Pinpoint the cell where the given text exists, returning its (X, Y) midpoint coordinate. 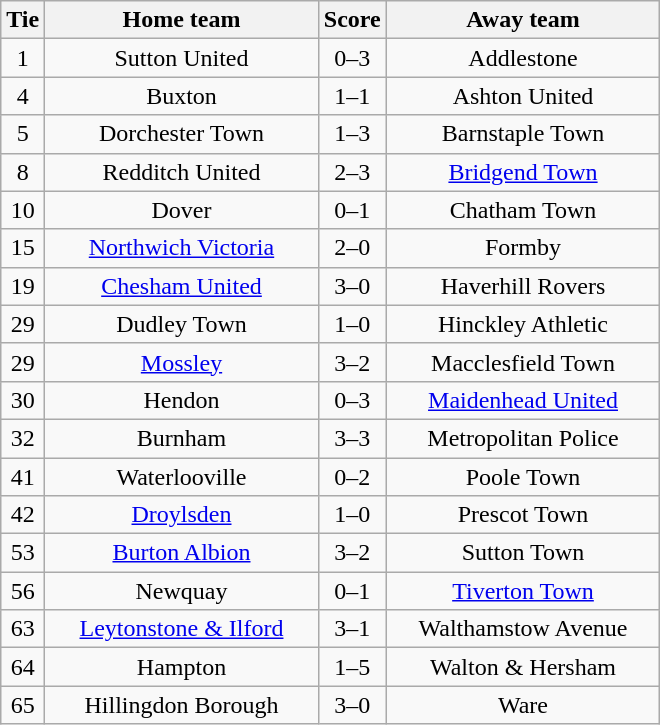
Hinckley Athletic (523, 324)
Mossley (182, 362)
Hillingdon Borough (182, 705)
Score (352, 20)
Burnham (182, 438)
Northwich Victoria (182, 248)
Home team (182, 20)
8 (23, 172)
15 (23, 248)
Walton & Hersham (523, 667)
41 (23, 477)
Redditch United (182, 172)
Hampton (182, 667)
Walthamstow Avenue (523, 629)
Chatham Town (523, 210)
Dorchester Town (182, 134)
Leytonstone & Ilford (182, 629)
64 (23, 667)
Maidenhead United (523, 400)
Chesham United (182, 286)
3–3 (352, 438)
5 (23, 134)
Sutton United (182, 58)
56 (23, 591)
Formby (523, 248)
1–1 (352, 96)
32 (23, 438)
Droylsden (182, 515)
Ware (523, 705)
Dover (182, 210)
Ashton United (523, 96)
Waterlooville (182, 477)
Barnstaple Town (523, 134)
Dudley Town (182, 324)
1–5 (352, 667)
65 (23, 705)
2–0 (352, 248)
0–2 (352, 477)
Poole Town (523, 477)
Sutton Town (523, 553)
19 (23, 286)
Prescot Town (523, 515)
Macclesfield Town (523, 362)
1–3 (352, 134)
42 (23, 515)
Tie (23, 20)
Buxton (182, 96)
53 (23, 553)
2–3 (352, 172)
Tiverton Town (523, 591)
Burton Albion (182, 553)
10 (23, 210)
Bridgend Town (523, 172)
Hendon (182, 400)
Away team (523, 20)
Metropolitan Police (523, 438)
4 (23, 96)
1 (23, 58)
3–1 (352, 629)
Newquay (182, 591)
63 (23, 629)
30 (23, 400)
Haverhill Rovers (523, 286)
Addlestone (523, 58)
